Capture the cell that displays the provided text and extract its [X, Y] central coordinate. 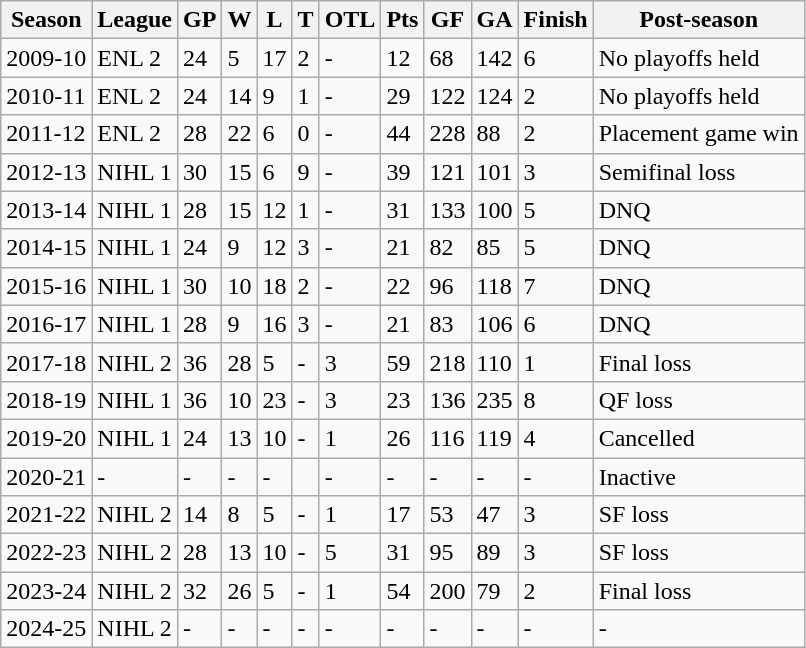
2023-24 [46, 591]
2018-19 [46, 400]
L [274, 20]
2011-12 [46, 134]
Pts [402, 20]
Season [46, 20]
96 [448, 286]
0 [306, 134]
110 [494, 362]
2017-18 [46, 362]
GA [494, 20]
85 [494, 248]
2021-22 [46, 515]
83 [448, 324]
54 [402, 591]
47 [494, 515]
82 [448, 248]
18 [274, 286]
OTL [350, 20]
218 [448, 362]
116 [448, 438]
16 [274, 324]
32 [200, 591]
Inactive [698, 477]
122 [448, 96]
2014-15 [46, 248]
121 [448, 172]
2016-17 [46, 324]
Placement game win [698, 134]
2015-16 [46, 286]
Finish [556, 20]
68 [448, 58]
124 [494, 96]
101 [494, 172]
GF [448, 20]
39 [402, 172]
88 [494, 134]
2013-14 [46, 210]
GP [200, 20]
2009-10 [46, 58]
235 [494, 400]
T [306, 20]
142 [494, 58]
106 [494, 324]
119 [494, 438]
118 [494, 286]
QF loss [698, 400]
133 [448, 210]
53 [448, 515]
League [135, 20]
79 [494, 591]
W [240, 20]
228 [448, 134]
2024-25 [46, 629]
2010-11 [46, 96]
Semifinal loss [698, 172]
95 [448, 553]
2020-21 [46, 477]
100 [494, 210]
136 [448, 400]
29 [402, 96]
89 [494, 553]
2022-23 [46, 553]
2012-13 [46, 172]
7 [556, 286]
Cancelled [698, 438]
2019-20 [46, 438]
200 [448, 591]
4 [556, 438]
Post-season [698, 20]
44 [402, 134]
59 [402, 362]
